Scan for the cell matching the given text and deliver its [X, Y] coordinate at center. 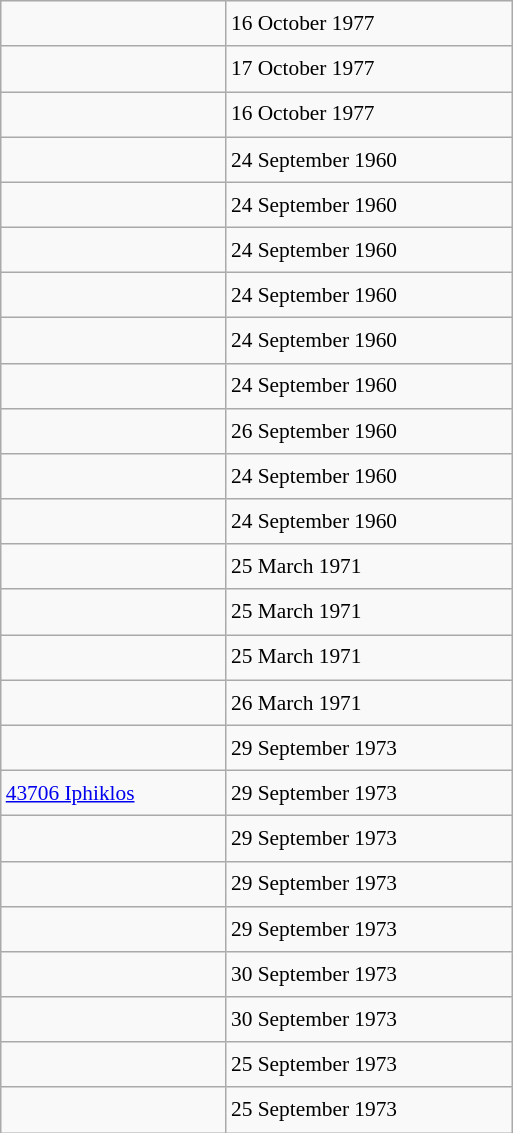
26 March 1971 [369, 702]
43706 Iphiklos [114, 792]
26 September 1960 [369, 430]
17 October 1977 [369, 68]
